Detect which cell encompasses the target text, then output its (X, Y) center coordinate. 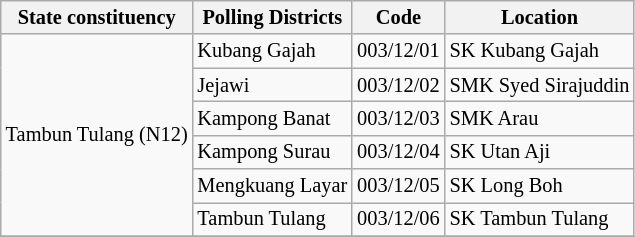
SK Tambun Tulang (540, 219)
003/12/04 (398, 152)
Mengkuang Layar (273, 186)
003/12/05 (398, 186)
SK Kubang Gajah (540, 51)
SK Utan Aji (540, 152)
003/12/02 (398, 85)
003/12/06 (398, 219)
003/12/01 (398, 51)
Code (398, 17)
003/12/03 (398, 118)
State constituency (97, 17)
Tambun Tulang (N12) (97, 135)
SMK Syed Sirajuddin (540, 85)
Kampong Surau (273, 152)
Kubang Gajah (273, 51)
Kampong Banat (273, 118)
SMK Arau (540, 118)
Tambun Tulang (273, 219)
Polling Districts (273, 17)
Jejawi (273, 85)
Location (540, 17)
SK Long Boh (540, 186)
